Determine the [X, Y] coordinate at the center of the cell enclosing the given text.  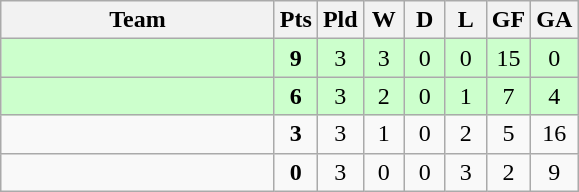
W [384, 20]
7 [508, 96]
D [424, 20]
15 [508, 58]
Pld [340, 20]
GF [508, 20]
Team [138, 20]
16 [554, 134]
Pts [296, 20]
L [466, 20]
4 [554, 96]
GA [554, 20]
6 [296, 96]
5 [508, 134]
